From the cell containing the given text, extract its center point as [X, Y] coordinate. 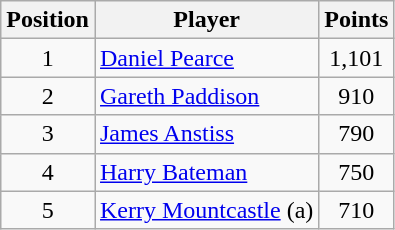
2 [48, 96]
James Anstiss [206, 134]
Position [48, 20]
Points [356, 20]
750 [356, 172]
1 [48, 58]
910 [356, 96]
1,101 [356, 58]
Kerry Mountcastle (a) [206, 210]
5 [48, 210]
Daniel Pearce [206, 58]
3 [48, 134]
710 [356, 210]
Gareth Paddison [206, 96]
Player [206, 20]
Harry Bateman [206, 172]
790 [356, 134]
4 [48, 172]
